Locate the cell with the specified text and output its (x, y) center coordinate. 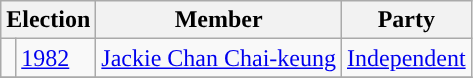
Member (219, 20)
Election (48, 20)
Party (406, 20)
1982 (56, 58)
Independent (406, 58)
Jackie Chan Chai-keung (219, 58)
